Pinpoint the cell where the given text exists, returning its (x, y) midpoint coordinate. 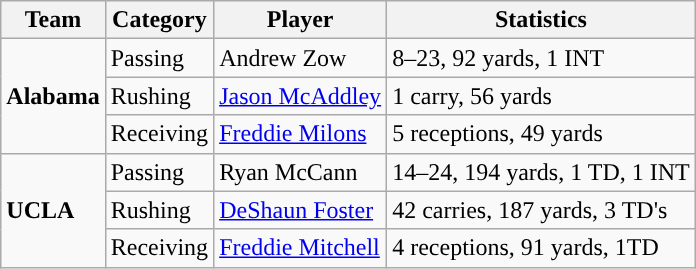
Category (159, 20)
5 receptions, 49 yards (542, 134)
Andrew Zow (300, 58)
1 carry, 56 yards (542, 96)
Statistics (542, 20)
14–24, 194 yards, 1 TD, 1 INT (542, 172)
Alabama (53, 96)
Player (300, 20)
DeShaun Foster (300, 210)
Freddie Milons (300, 134)
Ryan McCann (300, 172)
4 receptions, 91 yards, 1TD (542, 248)
Freddie Mitchell (300, 248)
8–23, 92 yards, 1 INT (542, 58)
Jason McAddley (300, 96)
42 carries, 187 yards, 3 TD's (542, 210)
Team (53, 20)
UCLA (53, 210)
